Output the (X, Y) coordinate of the center of the cell containing the given text.  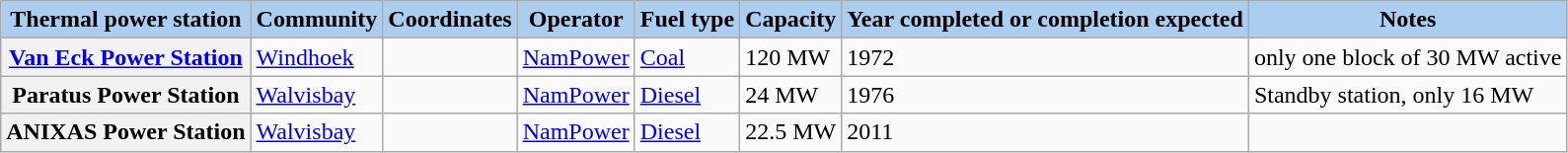
22.5 MW (791, 132)
Windhoek (317, 57)
ANIXAS Power Station (126, 132)
2011 (1046, 132)
Community (317, 20)
only one block of 30 MW active (1407, 57)
120 MW (791, 57)
Coordinates (450, 20)
1976 (1046, 95)
Year completed or completion expected (1046, 20)
Thermal power station (126, 20)
Van Eck Power Station (126, 57)
Operator (576, 20)
Paratus Power Station (126, 95)
Capacity (791, 20)
Standby station, only 16 MW (1407, 95)
24 MW (791, 95)
1972 (1046, 57)
Notes (1407, 20)
Coal (687, 57)
Fuel type (687, 20)
